Output the (X, Y) coordinate of the center of the cell containing the given text.  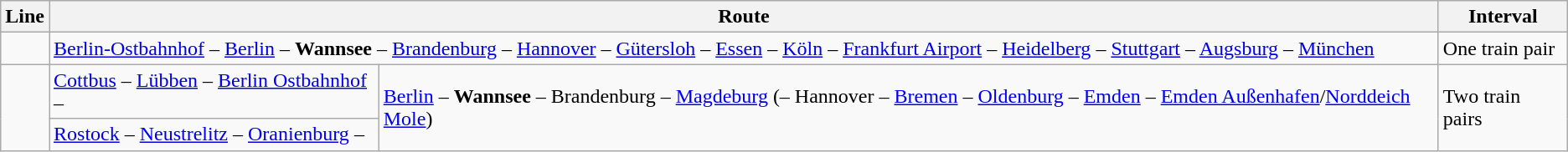
Rostock – Neustrelitz – Oranienburg – (214, 134)
Interval (1503, 17)
One train pair (1503, 48)
Route (744, 17)
Line (25, 17)
Berlin – Wannsee – Brandenburg – Magdeburg (– Hannover – Bremen – Oldenburg – Emden – Emden Außenhafen/Norddeich Mole) (908, 107)
Cottbus – Lübben – Berlin Ostbahnhof – (214, 92)
Two train pairs (1503, 107)
